Output the [x, y] coordinate of the center of the cell containing the given text.  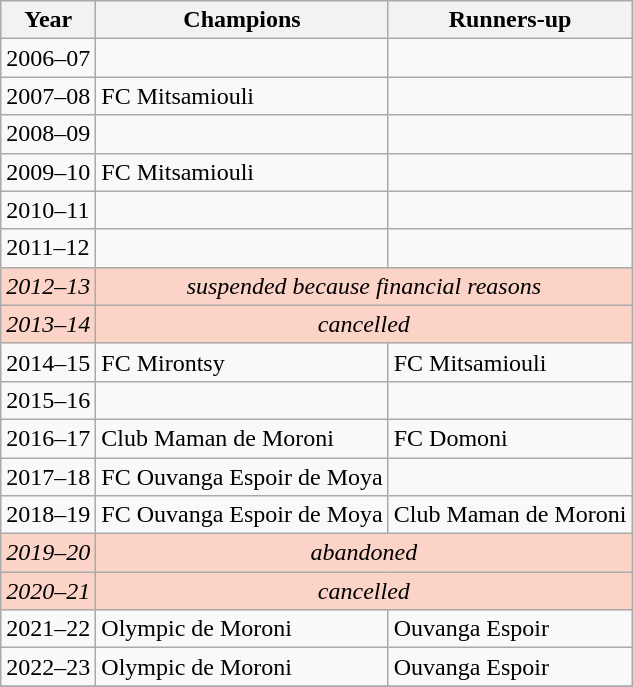
2014–15 [48, 362]
2019–20 [48, 553]
2016–17 [48, 438]
2011–12 [48, 248]
2018–19 [48, 515]
suspended because financial reasons [364, 286]
Runners-up [510, 20]
Champions [242, 20]
2012–13 [48, 286]
2015–16 [48, 400]
2013–14 [48, 324]
abandoned [364, 553]
2010–11 [48, 210]
2021–22 [48, 629]
FC Mirontsy [242, 362]
2006–07 [48, 58]
2009–10 [48, 172]
2008–09 [48, 134]
2017–18 [48, 477]
2022–23 [48, 667]
FC Domoni [510, 438]
Year [48, 20]
2020–21 [48, 591]
2007–08 [48, 96]
